Find where the given text appears and provide that cell's center as (x, y) coordinate. 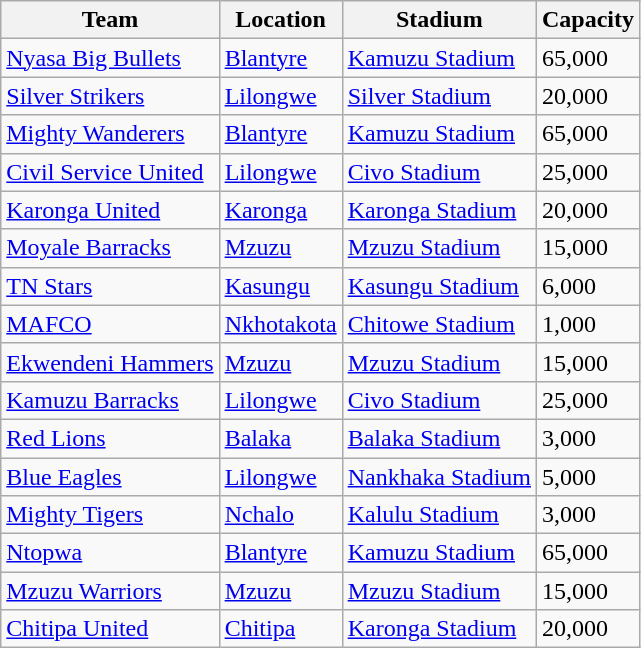
Capacity (588, 20)
Chitipa United (110, 629)
5,000 (588, 477)
Balaka (280, 438)
Mighty Wanderers (110, 134)
Nchalo (280, 515)
Stadium (439, 20)
Silver Stadium (439, 96)
Karonga United (110, 210)
TN Stars (110, 286)
Nankhaka Stadium (439, 477)
Ntopwa (110, 553)
Kasungu Stadium (439, 286)
6,000 (588, 286)
Moyale Barracks (110, 248)
Team (110, 20)
Mzuzu Warriors (110, 591)
Civil Service United (110, 172)
Kasungu (280, 286)
Chitowe Stadium (439, 324)
Red Lions (110, 438)
Mighty Tigers (110, 515)
Balaka Stadium (439, 438)
Blue Eagles (110, 477)
Ekwendeni Hammers (110, 362)
Silver Strikers (110, 96)
Chitipa (280, 629)
Kalulu Stadium (439, 515)
Location (280, 20)
Nkhotakota (280, 324)
Kamuzu Barracks (110, 400)
Karonga (280, 210)
MAFCO (110, 324)
Nyasa Big Bullets (110, 58)
1,000 (588, 324)
